From the cell containing the given text, extract its center point as [X, Y] coordinate. 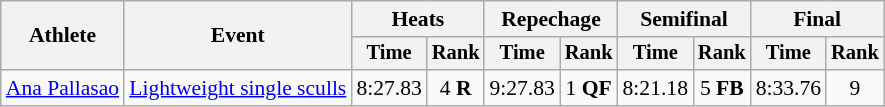
9:27.83 [522, 88]
5 FB [722, 88]
Ana Pallasao [62, 88]
4 R [456, 88]
Final [818, 19]
9 [855, 88]
Semifinal [684, 19]
Heats [418, 19]
Athlete [62, 36]
Lightweight single sculls [238, 88]
Event [238, 36]
Repechage [550, 19]
8:21.18 [656, 88]
8:33.76 [788, 88]
1 QF [589, 88]
8:27.83 [388, 88]
